Return [X, Y] of the center of cell containing provided text 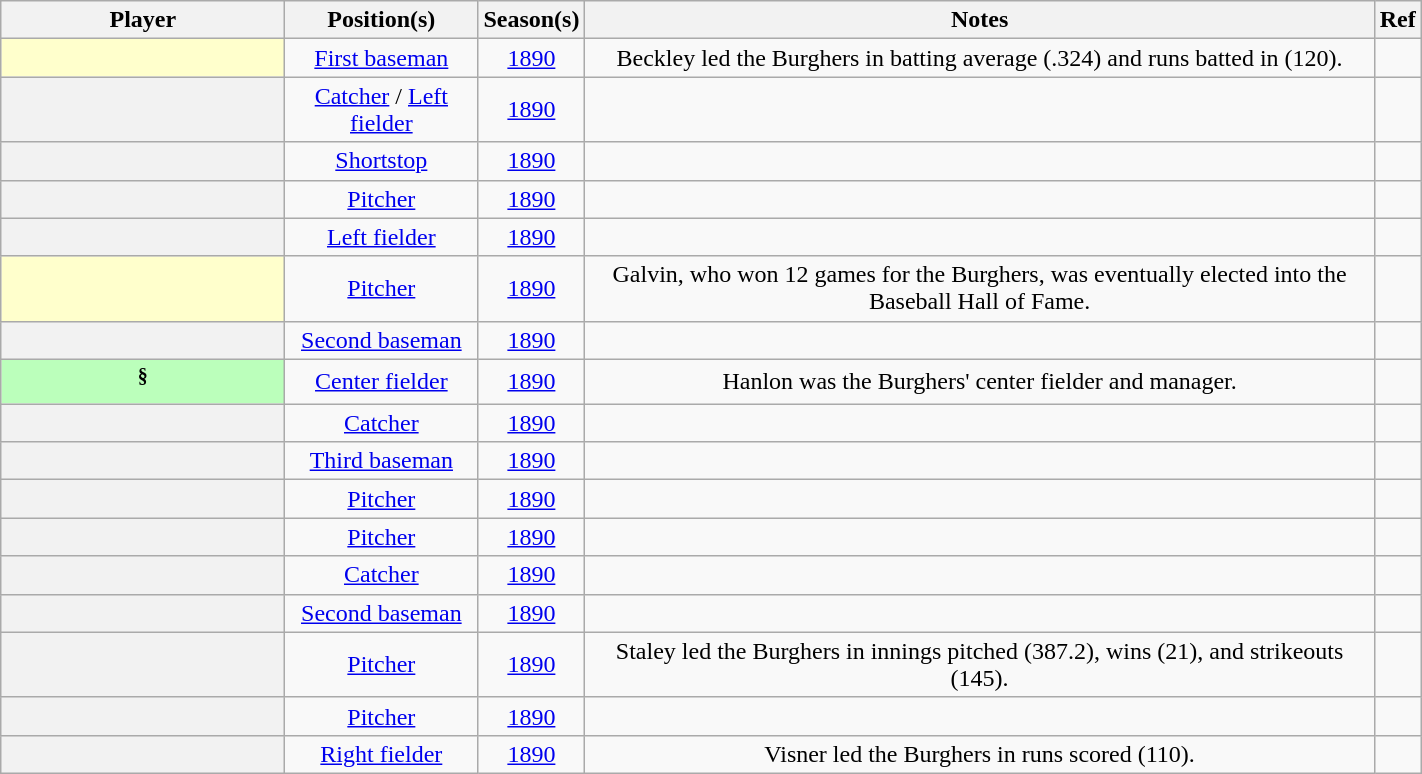
Visner led the Burghers in runs scored (110). [980, 754]
§ [143, 382]
Notes [980, 20]
Player [143, 20]
First baseman [382, 58]
Staley led the Burghers in innings pitched (387.2), wins (21), and strikeouts (145). [980, 664]
Hanlon was the Burghers' center fielder and manager. [980, 382]
Center fielder [382, 382]
Right fielder [382, 754]
Position(s) [382, 20]
Ref [1398, 20]
Catcher / Left fielder [382, 110]
Left fielder [382, 237]
Season(s) [532, 20]
Third baseman [382, 461]
Shortstop [382, 161]
Galvin, who won 12 games for the Burghers, was eventually elected into the Baseball Hall of Fame. [980, 288]
Beckley led the Burghers in batting average (.324) and runs batted in (120). [980, 58]
